Identify which cell holds the provided text, then report its (X, Y) central coordinate. 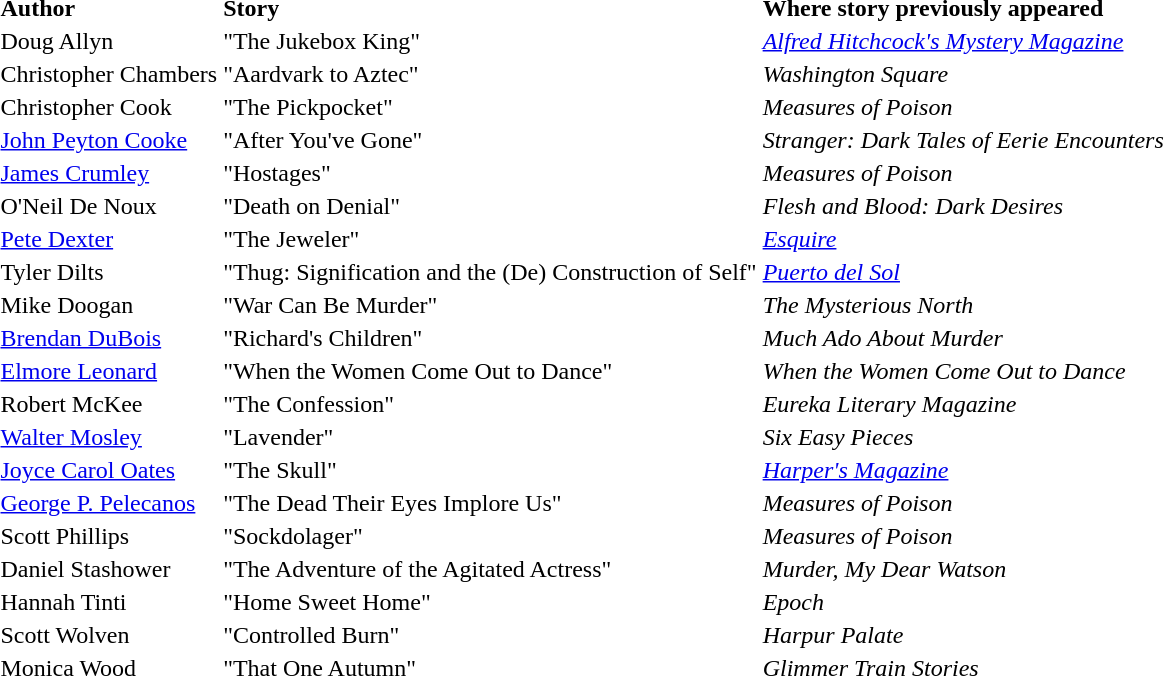
"Aardvark to Aztec" (490, 74)
"After You've Gone" (490, 140)
"War Can Be Murder" (490, 305)
"The Dead Their Eyes Implore Us" (490, 503)
"Thug: Signification and the (De) Construction of Self" (490, 272)
"When the Women Come Out to Dance" (490, 371)
"The Skull" (490, 470)
"The Jeweler" (490, 239)
"The Confession" (490, 404)
"Home Sweet Home" (490, 602)
"Lavender" (490, 437)
"The Jukebox King" (490, 41)
"Controlled Burn" (490, 635)
"The Adventure of the Agitated Actress" (490, 569)
"The Pickpocket" (490, 107)
"Death on Denial" (490, 206)
"Richard's Children" (490, 338)
"Sockdolager" (490, 536)
"Hostages" (490, 173)
